Scan for the cell matching the given text and deliver its [X, Y] coordinate at center. 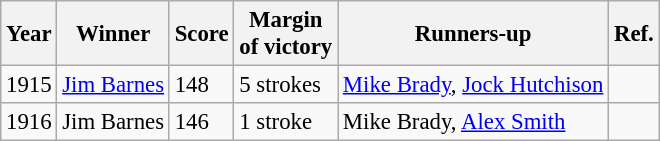
Ref. [634, 34]
Mike Brady, Alex Smith [474, 122]
Year [29, 34]
148 [202, 85]
5 strokes [286, 85]
Runners-up [474, 34]
1916 [29, 122]
1 stroke [286, 122]
146 [202, 122]
Score [202, 34]
Marginof victory [286, 34]
Mike Brady, Jock Hutchison [474, 85]
Winner [113, 34]
1915 [29, 85]
